Search for the cell housing the specified text and yield its [x, y] center coordinate. 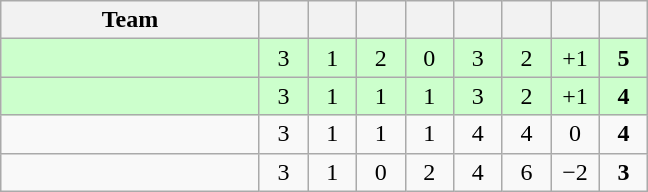
−2 [576, 172]
Team [130, 20]
6 [526, 172]
5 [624, 58]
